Identify which cell holds the provided text, then report its (X, Y) central coordinate. 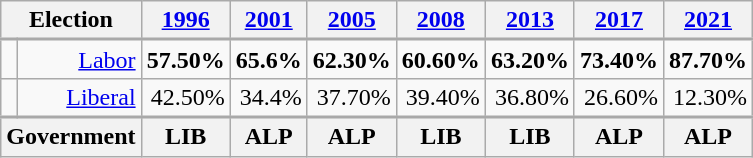
36.80% (530, 98)
12.30% (708, 98)
2005 (352, 20)
39.40% (440, 98)
1996 (186, 20)
26.60% (618, 98)
65.6% (268, 60)
73.40% (618, 60)
62.30% (352, 60)
2021 (708, 20)
87.70% (708, 60)
2001 (268, 20)
57.50% (186, 60)
34.4% (268, 98)
42.50% (186, 98)
37.70% (352, 98)
2008 (440, 20)
Government (71, 136)
63.20% (530, 60)
2013 (530, 20)
Election (71, 20)
2017 (618, 20)
Liberal (80, 98)
Labor (80, 60)
60.60% (440, 60)
